Identify which cell holds the provided text, then report its (X, Y) central coordinate. 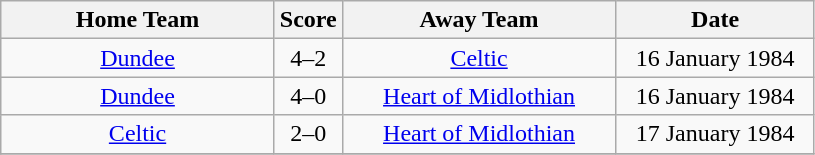
2–0 (308, 134)
Score (308, 20)
17 January 1984 (716, 134)
Home Team (138, 20)
4–0 (308, 96)
Away Team (479, 20)
4–2 (308, 58)
Date (716, 20)
